Locate the cell with the specified text and output its (X, Y) center coordinate. 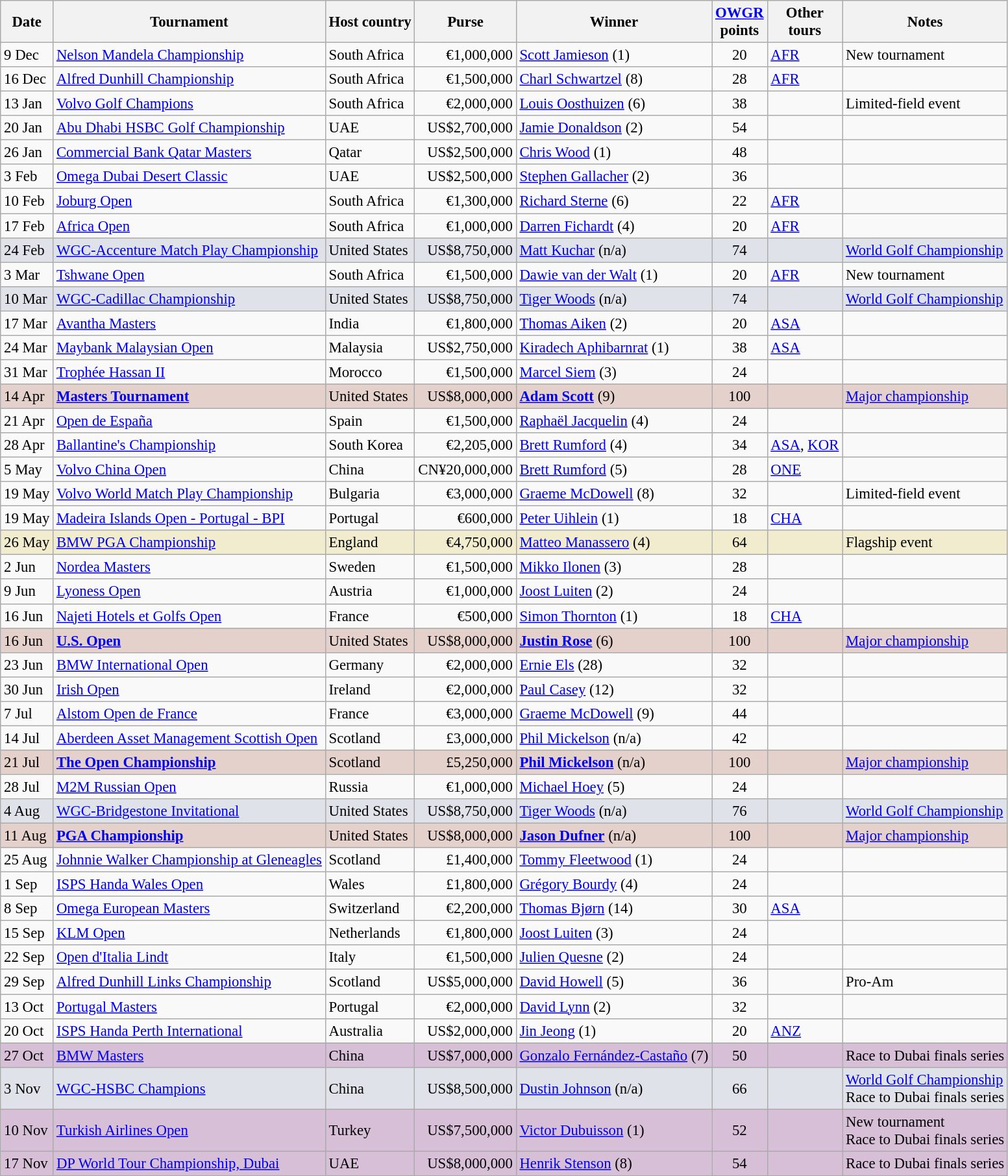
Tommy Fleetwood (1) (614, 860)
M2M Russian Open (190, 787)
ASA, KOR (805, 445)
44 (740, 714)
US$2,700,000 (465, 128)
€500,000 (465, 616)
15 Sep (27, 933)
22 Sep (27, 957)
66 (740, 1088)
Dustin Johnson (n/a) (614, 1088)
Joburg Open (190, 201)
Ireland (370, 689)
14 Apr (27, 397)
Host country (370, 22)
Malaysia (370, 348)
Stephen Gallacher (2) (614, 177)
€1,300,000 (465, 201)
U.S. Open (190, 641)
23 Jun (27, 665)
Graeme McDowell (8) (614, 494)
Morocco (370, 372)
Flagship event (926, 543)
Switzerland (370, 909)
Omega Dubai Desert Classic (190, 177)
Mikko Ilonen (3) (614, 567)
21 Apr (27, 421)
9 Dec (27, 55)
5 May (27, 470)
ONE (805, 470)
US$5,000,000 (465, 982)
13 Oct (27, 1007)
64 (740, 543)
27 Oct (27, 1055)
ISPS Handa Perth International (190, 1031)
Open d'Italia Lindt (190, 957)
Peter Uihlein (1) (614, 519)
Thomas Bjørn (14) (614, 909)
Tournament (190, 22)
Qatar (370, 153)
WGC-Accenture Match Play Championship (190, 250)
Turkey (370, 1131)
£3,000,000 (465, 738)
Irish Open (190, 689)
Commercial Bank Qatar Masters (190, 153)
Netherlands (370, 933)
Africa Open (190, 226)
Jason Dufner (n/a) (614, 836)
48 (740, 153)
Darren Fichardt (4) (614, 226)
Julien Quesne (2) (614, 957)
Winner (614, 22)
Raphaël Jacquelin (4) (614, 421)
Lyoness Open (190, 592)
Australia (370, 1031)
26 Jan (27, 153)
US$8,500,000 (465, 1088)
Notes (926, 22)
Joost Luiten (3) (614, 933)
US$2,750,000 (465, 348)
ANZ (805, 1031)
Alfred Dunhill Links Championship (190, 982)
24 Feb (27, 250)
BMW Masters (190, 1055)
Nelson Mandela Championship (190, 55)
9 Jun (27, 592)
Richard Sterne (6) (614, 201)
India (370, 323)
WGC-HSBC Champions (190, 1088)
50 (740, 1055)
10 Nov (27, 1131)
Gonzalo Fernández-Castaño (7) (614, 1055)
£5,250,000 (465, 763)
Victor Dubuisson (1) (614, 1131)
52 (740, 1131)
3 Mar (27, 275)
Graeme McDowell (9) (614, 714)
Volvo China Open (190, 470)
20 Oct (27, 1031)
KLM Open (190, 933)
13 Jan (27, 104)
Spain (370, 421)
17 Feb (27, 226)
Othertours (805, 22)
US$7,000,000 (465, 1055)
16 Dec (27, 79)
Turkish Airlines Open (190, 1131)
28 Jul (27, 787)
The Open Championship (190, 763)
Johnnie Walker Championship at Gleneagles (190, 860)
22 (740, 201)
20 Jan (27, 128)
WGC-Bridgestone Invitational (190, 811)
Volvo Golf Champions (190, 104)
Louis Oosthuizen (6) (614, 104)
76 (740, 811)
World Golf ChampionshipRace to Dubai finals series (926, 1088)
Michael Hoey (5) (614, 787)
Wales (370, 885)
Kiradech Aphibarnrat (1) (614, 348)
17 Nov (27, 1164)
Purse (465, 22)
3 Feb (27, 177)
Jin Jeong (1) (614, 1031)
Paul Casey (12) (614, 689)
10 Feb (27, 201)
BMW International Open (190, 665)
30 (740, 909)
BMW PGA Championship (190, 543)
Chris Wood (1) (614, 153)
42 (740, 738)
€2,200,000 (465, 909)
Germany (370, 665)
Maybank Malaysian Open (190, 348)
DP World Tour Championship, Dubai (190, 1164)
Volvo World Match Play Championship (190, 494)
7 Jul (27, 714)
Abu Dhabi HSBC Golf Championship (190, 128)
Justin Rose (6) (614, 641)
€4,750,000 (465, 543)
Simon Thornton (1) (614, 616)
1 Sep (27, 885)
26 May (27, 543)
£1,800,000 (465, 885)
Brett Rumford (5) (614, 470)
€2,205,000 (465, 445)
Russia (370, 787)
US$2,000,000 (465, 1031)
29 Sep (27, 982)
21 Jul (27, 763)
South Korea (370, 445)
Scott Jamieson (1) (614, 55)
Charl Schwartzel (8) (614, 79)
OWGRpoints (740, 22)
Trophée Hassan II (190, 372)
Omega European Masters (190, 909)
Avantha Masters (190, 323)
Tshwane Open (190, 275)
Portugal Masters (190, 1007)
Nordea Masters (190, 567)
Henrik Stenson (8) (614, 1164)
England (370, 543)
Sweden (370, 567)
25 Aug (27, 860)
Brett Rumford (4) (614, 445)
8 Sep (27, 909)
New tournamentRace to Dubai finals series (926, 1131)
Pro-Am (926, 982)
Open de España (190, 421)
€600,000 (465, 519)
Ballantine's Championship (190, 445)
30 Jun (27, 689)
10 Mar (27, 299)
17 Mar (27, 323)
Matteo Manassero (4) (614, 543)
Dawie van der Walt (1) (614, 275)
Thomas Aiken (2) (614, 323)
2 Jun (27, 567)
ISPS Handa Wales Open (190, 885)
28 Apr (27, 445)
24 Mar (27, 348)
14 Jul (27, 738)
US$7,500,000 (465, 1131)
Masters Tournament (190, 397)
Bulgaria (370, 494)
Adam Scott (9) (614, 397)
Jamie Donaldson (2) (614, 128)
WGC-Cadillac Championship (190, 299)
Austria (370, 592)
£1,400,000 (465, 860)
Marcel Siem (3) (614, 372)
David Lynn (2) (614, 1007)
PGA Championship (190, 836)
4 Aug (27, 811)
Date (27, 22)
David Howell (5) (614, 982)
Aberdeen Asset Management Scottish Open (190, 738)
Matt Kuchar (n/a) (614, 250)
Grégory Bourdy (4) (614, 885)
3 Nov (27, 1088)
Joost Luiten (2) (614, 592)
11 Aug (27, 836)
Najeti Hotels et Golfs Open (190, 616)
Italy (370, 957)
34 (740, 445)
Madeira Islands Open - Portugal - BPI (190, 519)
31 Mar (27, 372)
Alstom Open de France (190, 714)
CN¥20,000,000 (465, 470)
Ernie Els (28) (614, 665)
Alfred Dunhill Championship (190, 79)
